Output the (x, y) coordinate of the center of the cell containing the given text.  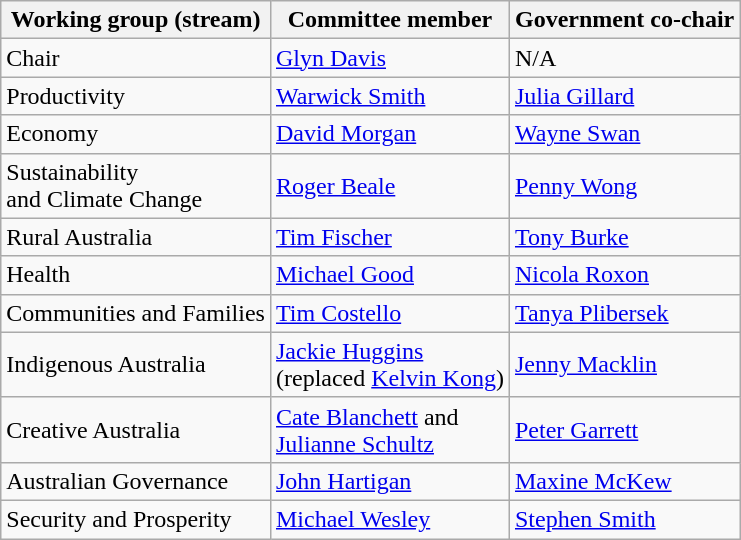
Committee member (390, 20)
Tony Burke (624, 237)
Working group (stream) (136, 20)
Economy (136, 134)
Chair (136, 58)
Communities and Families (136, 313)
John Hartigan (390, 481)
Tim Fischer (390, 237)
Tanya Plibersek (624, 313)
Sustainabilityand Climate Change (136, 186)
Tim Costello (390, 313)
Warwick Smith (390, 96)
Stephen Smith (624, 519)
Maxine McKew (624, 481)
Peter Garrett (624, 430)
Creative Australia (136, 430)
N/A (624, 58)
Julia Gillard (624, 96)
Rural Australia (136, 237)
Government co-chair (624, 20)
Roger Beale (390, 186)
Michael Wesley (390, 519)
Security and Prosperity (136, 519)
Jenny Macklin (624, 364)
Glyn Davis (390, 58)
Penny Wong (624, 186)
Health (136, 275)
David Morgan (390, 134)
Productivity (136, 96)
Cate Blanchett andJulianne Schultz (390, 430)
Michael Good (390, 275)
Australian Governance (136, 481)
Wayne Swan (624, 134)
Indigenous Australia (136, 364)
Nicola Roxon (624, 275)
Jackie Huggins(replaced Kelvin Kong) (390, 364)
